Output the (X, Y) coordinate of the center of the cell containing the given text.  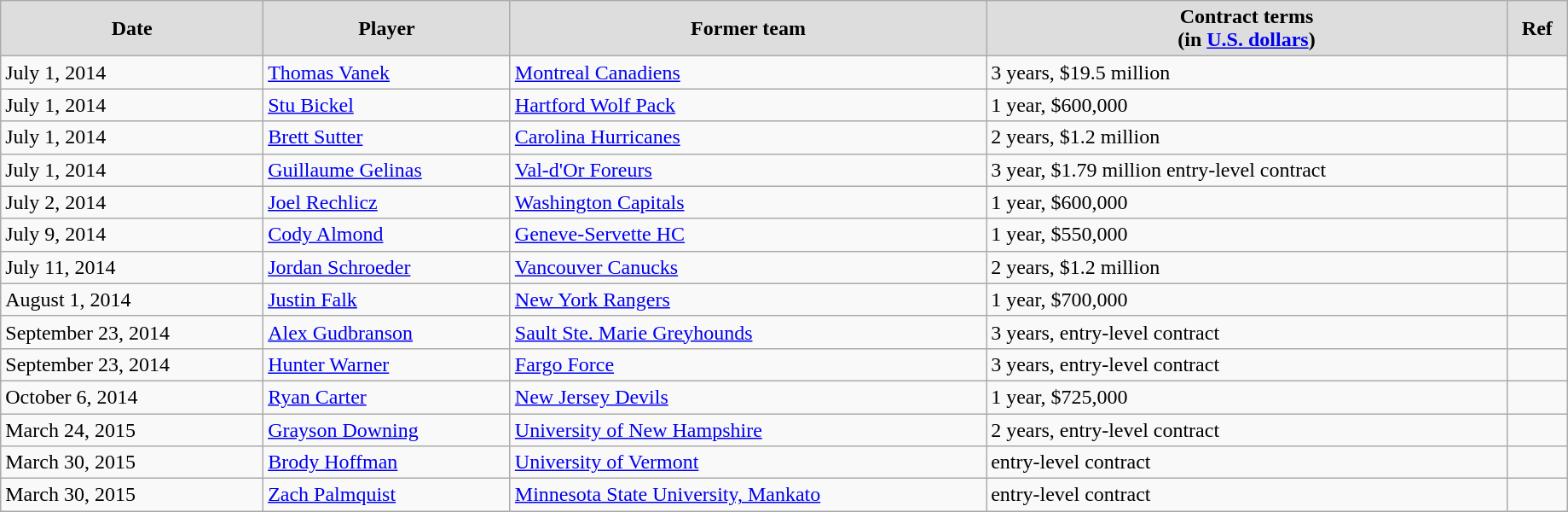
2 years, entry-level contract (1247, 429)
Stu Bickel (387, 105)
July 9, 2014 (132, 235)
Carolina Hurricanes (748, 137)
Fargo Force (748, 364)
New Jersey Devils (748, 397)
Ref (1536, 29)
Alex Gudbranson (387, 332)
Montreal Canadiens (748, 73)
August 1, 2014 (132, 300)
3 years, $19.5 million (1247, 73)
1 year, $550,000 (1247, 235)
Guillaume Gelinas (387, 170)
Geneve-Servette HC (748, 235)
Brett Sutter (387, 137)
Justin Falk (387, 300)
Brody Hoffman (387, 463)
Cody Almond (387, 235)
October 6, 2014 (132, 397)
3 year, $1.79 million entry-level contract (1247, 170)
Ryan Carter (387, 397)
University of Vermont (748, 463)
July 2, 2014 (132, 202)
Joel Rechlicz (387, 202)
Player (387, 29)
1 year, $725,000 (1247, 397)
Grayson Downing (387, 429)
Vancouver Canucks (748, 267)
Jordan Schroeder (387, 267)
University of New Hampshire (748, 429)
March 24, 2015 (132, 429)
Minnesota State University, Mankato (748, 495)
July 11, 2014 (132, 267)
Contract terms(in U.S. dollars) (1247, 29)
Thomas Vanek (387, 73)
Sault Ste. Marie Greyhounds (748, 332)
Date (132, 29)
1 year, $700,000 (1247, 300)
Hartford Wolf Pack (748, 105)
Washington Capitals (748, 202)
Zach Palmquist (387, 495)
Former team (748, 29)
New York Rangers (748, 300)
Hunter Warner (387, 364)
Val-d'Or Foreurs (748, 170)
